Return the (x, y) coordinate for the center point of the cell that contains the specified text.  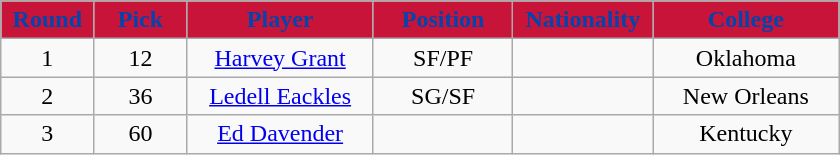
36 (140, 96)
Oklahoma (746, 58)
Ed Davender (280, 134)
College (746, 20)
Player (280, 20)
Ledell Eackles (280, 96)
60 (140, 134)
Pick (140, 20)
3 (48, 134)
Kentucky (746, 134)
Round (48, 20)
SF/PF (443, 58)
1 (48, 58)
SG/SF (443, 96)
New Orleans (746, 96)
Position (443, 20)
Nationality (583, 20)
Harvey Grant (280, 58)
2 (48, 96)
12 (140, 58)
